Search for the cell housing the specified text and yield its [x, y] center coordinate. 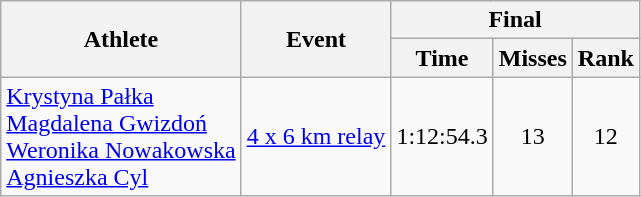
4 x 6 km relay [316, 136]
Event [316, 39]
13 [532, 136]
Krystyna PałkaMagdalena GwizdońWeronika NowakowskaAgnieszka Cyl [121, 136]
Rank [606, 58]
12 [606, 136]
1:12:54.3 [442, 136]
Athlete [121, 39]
Time [442, 58]
Final [516, 20]
Misses [532, 58]
